Return [x, y] of the center of cell containing provided text 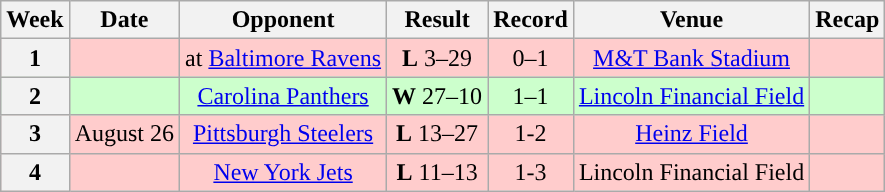
Opponent [284, 20]
New York Jets [284, 172]
2 [35, 96]
Heinz Field [691, 134]
0–1 [531, 58]
Carolina Panthers [284, 96]
M&T Bank Stadium [691, 58]
Venue [691, 20]
1 [35, 58]
W 27–10 [438, 96]
1-3 [531, 172]
1–1 [531, 96]
L 11–13 [438, 172]
Week [35, 20]
L 13–27 [438, 134]
August 26 [124, 134]
Record [531, 20]
L 3–29 [438, 58]
Recap [848, 20]
1-2 [531, 134]
Pittsburgh Steelers [284, 134]
Result [438, 20]
at Baltimore Ravens [284, 58]
4 [35, 172]
3 [35, 134]
Date [124, 20]
